Detect which cell encompasses the target text, then output its [x, y] center coordinate. 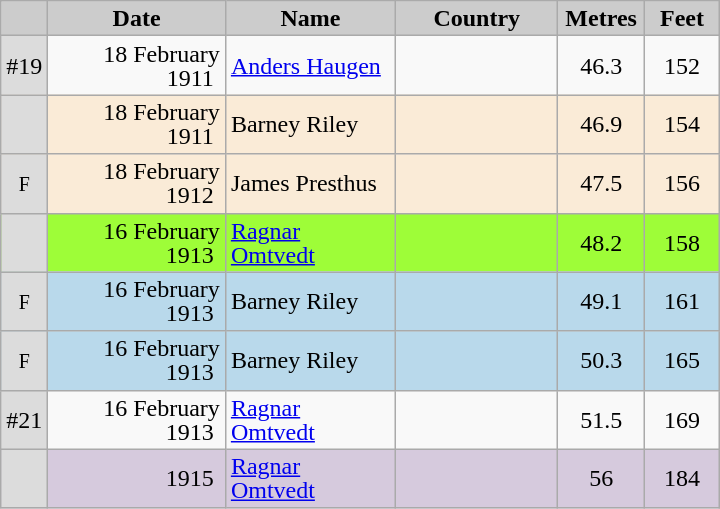
48.2 [601, 242]
#19 [24, 66]
#21 [24, 420]
56 [601, 478]
154 [682, 124]
Country [477, 18]
184 [682, 478]
Metres [601, 18]
James Presthus [310, 184]
1915 [137, 478]
49.1 [601, 302]
165 [682, 360]
46.3 [601, 66]
51.5 [601, 420]
158 [682, 242]
169 [682, 420]
50.3 [601, 360]
152 [682, 66]
Feet [682, 18]
Anders Haugen [310, 66]
47.5 [601, 184]
Name [310, 18]
Date [137, 18]
161 [682, 302]
46.9 [601, 124]
156 [682, 184]
18 February 1912 [137, 184]
